Identify which cell holds the provided text, then report its [x, y] central coordinate. 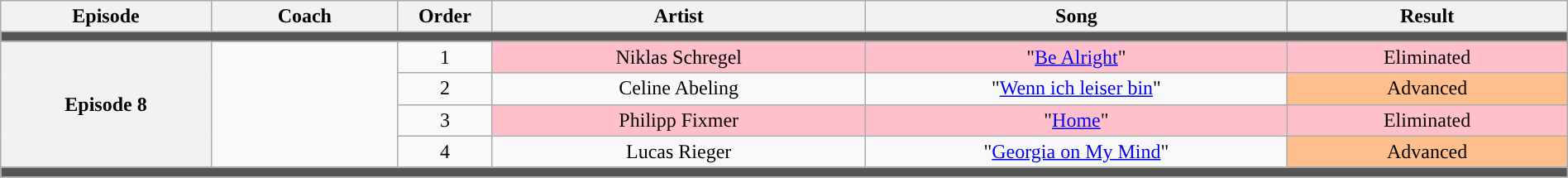
Song [1077, 17]
1 [445, 57]
Order [445, 17]
Artist [678, 17]
"Georgia on My Mind" [1077, 152]
Niklas Schregel [678, 57]
Lucas Rieger [678, 152]
Episode [106, 17]
3 [445, 120]
4 [445, 152]
"Wenn ich leiser bin" [1077, 89]
2 [445, 89]
Coach [304, 17]
Philipp Fixmer [678, 120]
"Home" [1077, 120]
Episode 8 [106, 104]
Celine Abeling [678, 89]
"Be Alright" [1077, 57]
Result [1427, 17]
